Search for the cell housing the specified text and yield its [x, y] center coordinate. 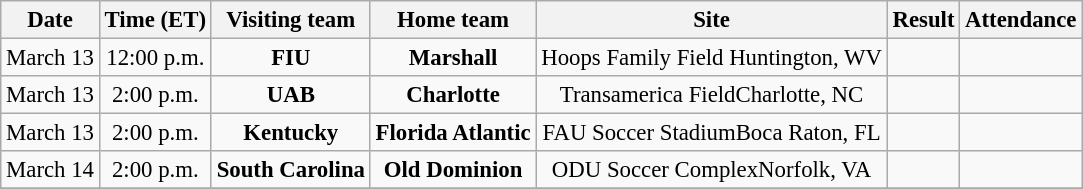
UAB [290, 95]
Result [924, 20]
Old Dominion [453, 170]
Hoops Family Field Huntington, WV [712, 58]
ODU Soccer ComplexNorfolk, VA [712, 170]
Date [50, 20]
FIU [290, 58]
Charlotte [453, 95]
South Carolina [290, 170]
Attendance [1021, 20]
12:00 p.m. [155, 58]
March 14 [50, 170]
Kentucky [290, 133]
Florida Atlantic [453, 133]
FAU Soccer StadiumBoca Raton, FL [712, 133]
Home team [453, 20]
Visiting team [290, 20]
Site [712, 20]
Time (ET) [155, 20]
Transamerica FieldCharlotte, NC [712, 95]
Marshall [453, 58]
